Extract the [X, Y] coordinate from the center of the cell holding the provided text.  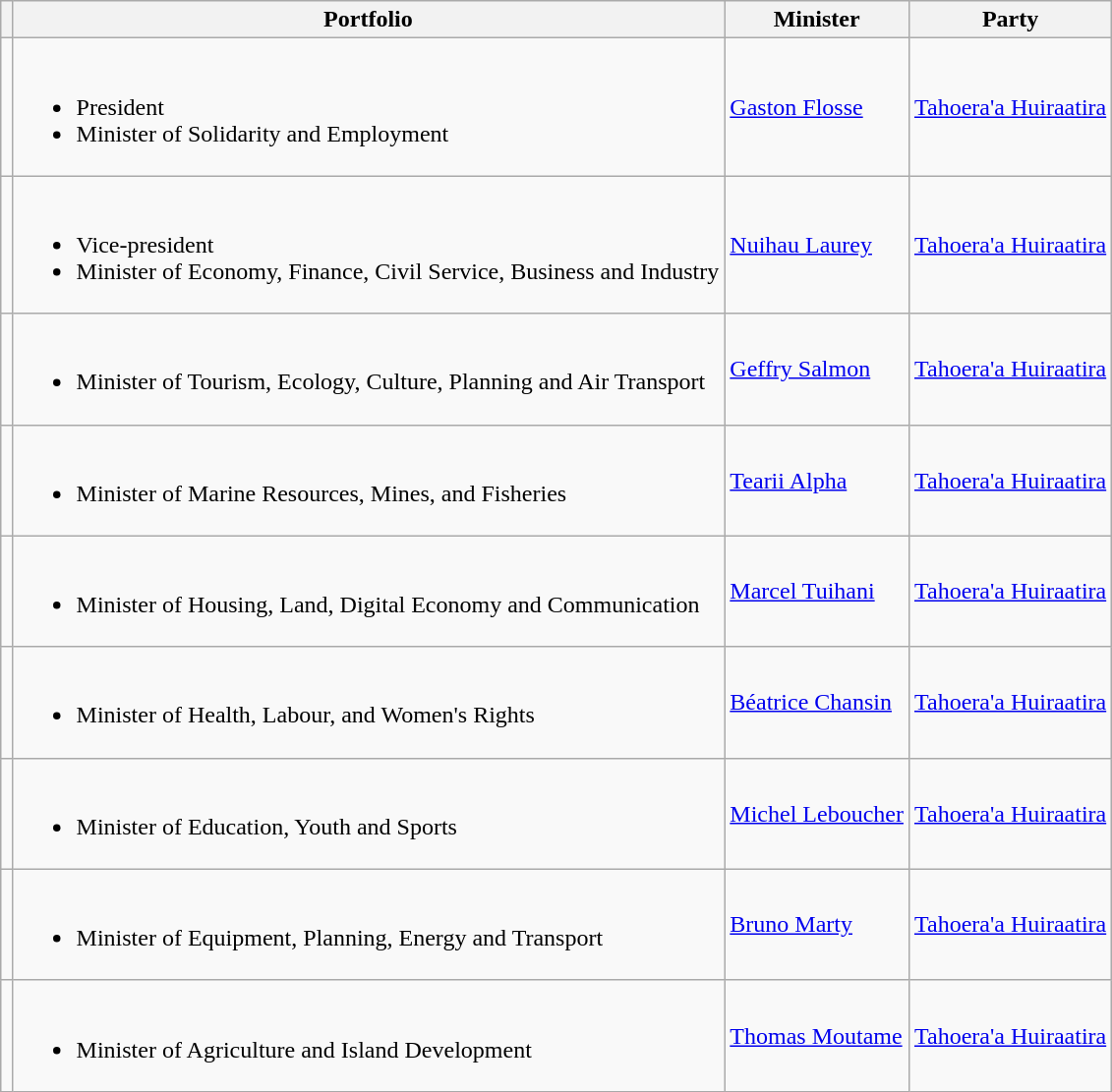
Vice-presidentMinister of Economy, Finance, Civil Service, Business and Industry [368, 245]
Marcel Tuihani [817, 592]
Minister of Equipment, Planning, Energy and Transport [368, 924]
Nuihau Laurey [817, 245]
Minister of Tourism, Ecology, Culture, Planning and Air Transport [368, 370]
Party [1010, 20]
Bruno Marty [817, 924]
Minister [817, 20]
Minister of Health, Labour, and Women's Rights [368, 702]
Tearii Alpha [817, 480]
Minister of Housing, Land, Digital Economy and Communication [368, 592]
Gaston Flosse [817, 107]
Minister of Marine Resources, Mines, and Fisheries [368, 480]
PresidentMinister of Solidarity and Employment [368, 107]
Geffry Salmon [817, 370]
Thomas Moutame [817, 1036]
Minister of Education, Youth and Sports [368, 814]
Portfolio [368, 20]
Michel Leboucher [817, 814]
Minister of Agriculture and Island Development [368, 1036]
Béatrice Chansin [817, 702]
